Pinpoint the cell where the given text exists, returning its [x, y] midpoint coordinate. 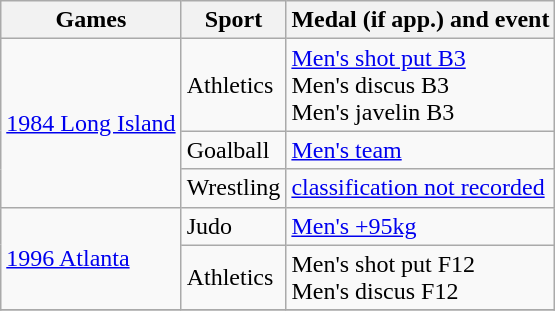
Sport [234, 20]
Judo [234, 226]
Men's shot put B3Men's discus B3Men's javelin B3 [420, 85]
Men's team [420, 150]
classification not recorded [420, 188]
1984 Long Island [91, 123]
Games [91, 20]
Medal (if app.) and event [420, 20]
Wrestling [234, 188]
Men's +95kg [420, 226]
Men's shot put F12Men's discus F12 [420, 278]
1996 Atlanta [91, 258]
Goalball [234, 150]
